Scan for the cell matching the given text and deliver its [x, y] coordinate at center. 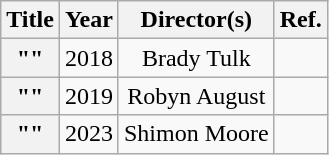
2018 [88, 58]
Robyn August [196, 96]
Ref. [300, 20]
Title [30, 20]
Brady Tulk [196, 58]
Director(s) [196, 20]
2023 [88, 134]
Shimon Moore [196, 134]
2019 [88, 96]
Year [88, 20]
